From the cell containing the given text, extract its center point as [x, y] coordinate. 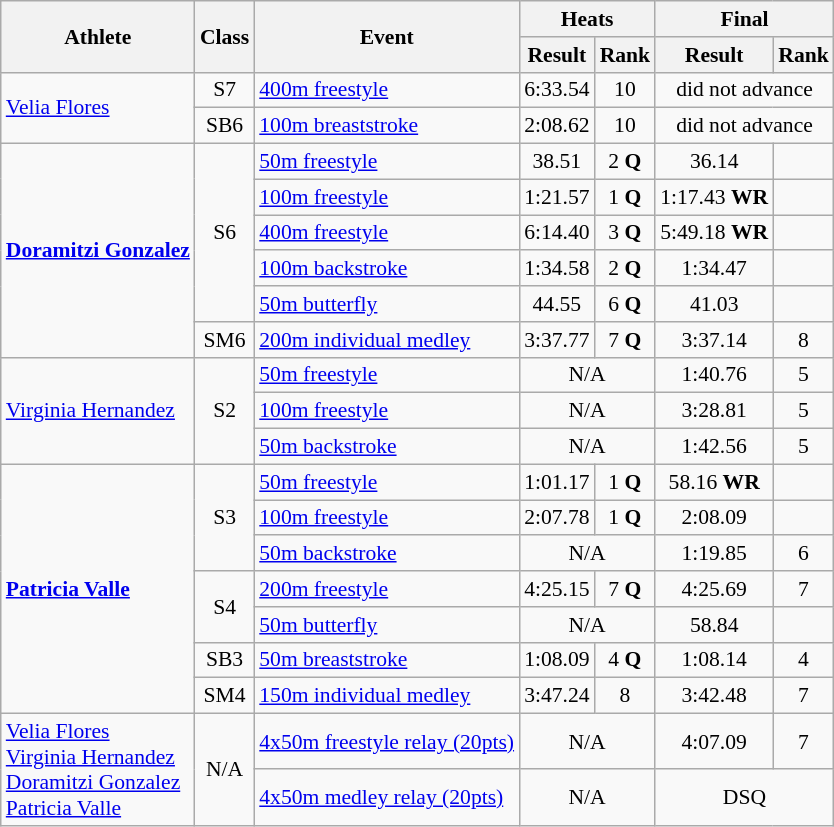
2:07.78 [556, 518]
38.51 [556, 162]
3 Q [626, 233]
DSQ [744, 798]
4x50m freestyle relay (20pts) [386, 742]
2:08.62 [556, 126]
Heats [587, 19]
S6 [224, 233]
3:42.48 [714, 696]
SB3 [224, 660]
1:40.76 [714, 375]
Velia Flores [98, 108]
4 [804, 660]
36.14 [714, 162]
4x50m medley relay (20pts) [386, 798]
3:47.24 [556, 696]
1:34.47 [714, 269]
50m breaststroke [386, 660]
100m breaststroke [386, 126]
4 Q [626, 660]
S4 [224, 606]
41.03 [714, 304]
Athlete [98, 36]
1:42.56 [714, 447]
S2 [224, 410]
Event [386, 36]
1:21.57 [556, 197]
6 [804, 554]
58.16 WR [714, 482]
Velia Flores Virginia Hernandez Doramitzi Gonzalez Patricia Valle [98, 770]
2:08.09 [714, 518]
S7 [224, 90]
6:14.40 [556, 233]
SB6 [224, 126]
4:25.69 [714, 589]
SM4 [224, 696]
1:08.14 [714, 660]
4:25.15 [556, 589]
44.55 [556, 304]
Class [224, 36]
4:07.09 [714, 742]
SM6 [224, 340]
200m freestyle [386, 589]
Virginia Hernandez [98, 410]
1:19.85 [714, 554]
6 Q [626, 304]
6:33.54 [556, 90]
5:49.18 WR [714, 233]
3:37.77 [556, 340]
100m backstroke [386, 269]
1:08.09 [556, 660]
150m individual medley [386, 696]
Patricia Valle [98, 588]
Doramitzi Gonzalez [98, 251]
200m individual medley [386, 340]
1:17.43 WR [714, 197]
Final [744, 19]
58.84 [714, 625]
3:37.14 [714, 340]
S3 [224, 518]
1:34.58 [556, 269]
3:28.81 [714, 411]
1:01.17 [556, 482]
